Identify which cell holds the provided text, then report its [x, y] central coordinate. 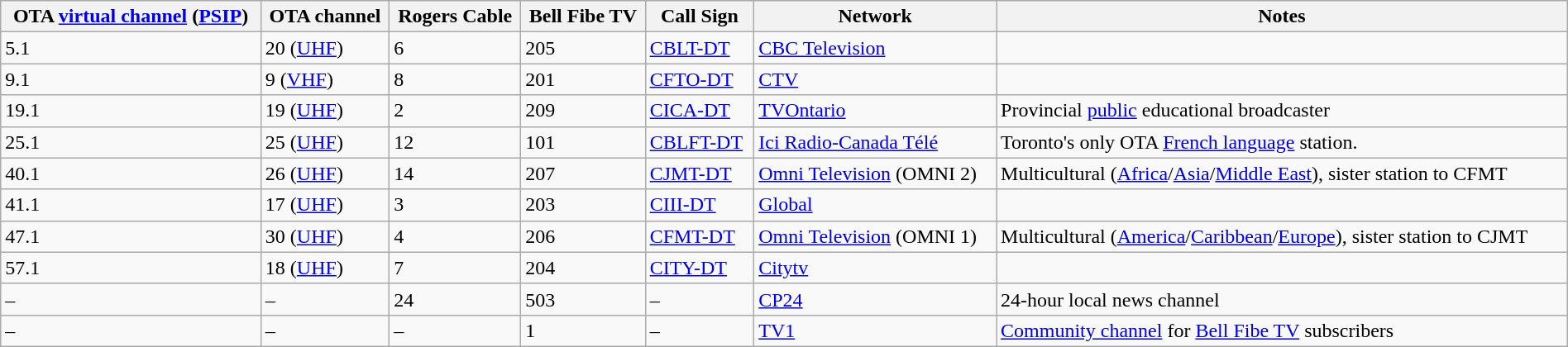
CITY-DT [700, 268]
CP24 [875, 299]
Bell Fibe TV [584, 17]
18 (UHF) [325, 268]
Community channel for Bell Fibe TV subscribers [1282, 330]
TVOntario [875, 111]
TV1 [875, 330]
CBLT-DT [700, 48]
OTA virtual channel (PSIP) [131, 17]
19.1 [131, 111]
Omni Television (OMNI 1) [875, 236]
6 [455, 48]
17 (UHF) [325, 205]
Multicultural (America/Caribbean/Europe), sister station to CJMT [1282, 236]
Notes [1282, 17]
209 [584, 111]
19 (UHF) [325, 111]
24 [455, 299]
24-hour local news channel [1282, 299]
40.1 [131, 173]
101 [584, 142]
7 [455, 268]
Network [875, 17]
CIII-DT [700, 205]
1 [584, 330]
CTV [875, 79]
Rogers Cable [455, 17]
CBC Television [875, 48]
3 [455, 205]
20 (UHF) [325, 48]
Global [875, 205]
9 (VHF) [325, 79]
41.1 [131, 205]
25 (UHF) [325, 142]
47.1 [131, 236]
OTA channel [325, 17]
206 [584, 236]
8 [455, 79]
Provincial public educational broadcaster [1282, 111]
Ici Radio-Canada Télé [875, 142]
205 [584, 48]
Toronto's only OTA French language station. [1282, 142]
Omni Television (OMNI 2) [875, 173]
207 [584, 173]
12 [455, 142]
26 (UHF) [325, 173]
2 [455, 111]
201 [584, 79]
CFTO-DT [700, 79]
CBLFT-DT [700, 142]
Citytv [875, 268]
9.1 [131, 79]
503 [584, 299]
4 [455, 236]
14 [455, 173]
204 [584, 268]
203 [584, 205]
30 (UHF) [325, 236]
CJMT-DT [700, 173]
CFMT-DT [700, 236]
5.1 [131, 48]
25.1 [131, 142]
57.1 [131, 268]
Call Sign [700, 17]
CICA-DT [700, 111]
Multicultural (Africa/Asia/Middle East), sister station to CFMT [1282, 173]
